Output the [X, Y] coordinate of the center of the cell containing the given text.  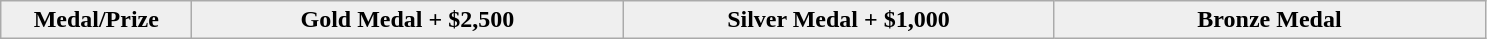
Gold Medal + $2,500 [408, 20]
Silver Medal + $1,000 [838, 20]
Medal/Prize [96, 20]
Bronze Medal [1270, 20]
